Scan for the cell matching the given text and deliver its [x, y] coordinate at center. 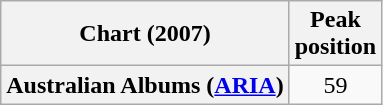
Chart (2007) [145, 34]
59 [335, 85]
Peakposition [335, 34]
Australian Albums (ARIA) [145, 85]
